Capture the cell that displays the provided text and extract its [X, Y] central coordinate. 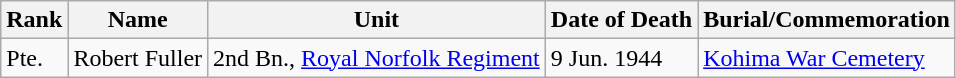
Kohima War Cemetery [827, 58]
Unit [377, 20]
Name [138, 20]
2nd Bn., Royal Norfolk Regiment [377, 58]
Pte. [34, 58]
Rank [34, 20]
9 Jun. 1944 [621, 58]
Burial/Commemoration [827, 20]
Date of Death [621, 20]
Robert Fuller [138, 58]
